Detect which cell encompasses the target text, then output its (X, Y) center coordinate. 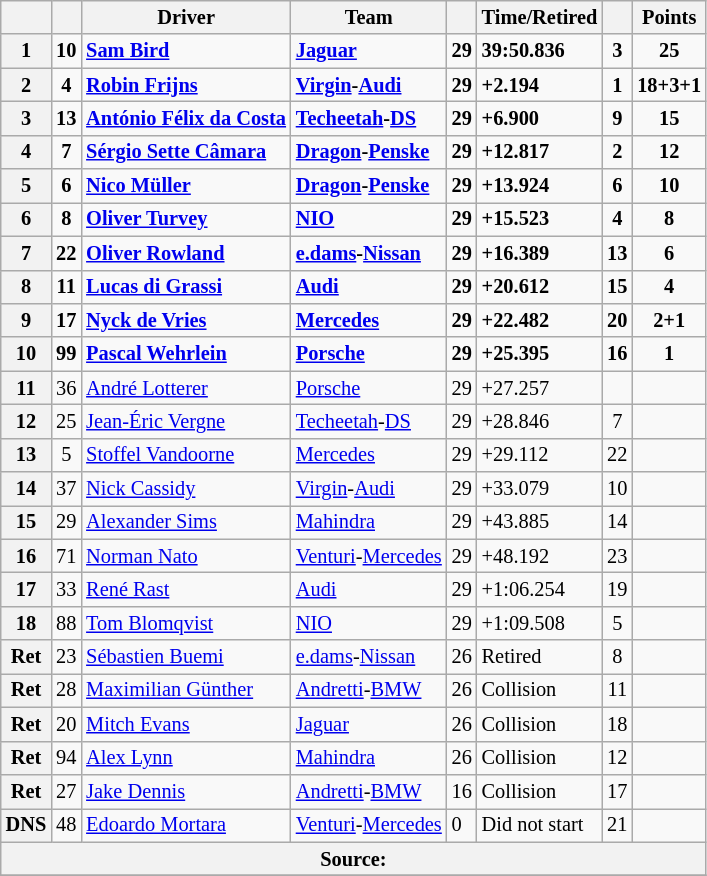
René Rast (186, 589)
Maximilian Günther (186, 690)
+13.924 (540, 186)
Sam Bird (186, 51)
99 (66, 354)
Did not start (540, 825)
Mitch Evans (186, 724)
Sérgio Sette Câmara (186, 152)
Nick Cassidy (186, 489)
Oliver Turvey (186, 219)
39:50.836 (540, 51)
21 (617, 825)
Source: (354, 859)
Nico Müller (186, 186)
48 (66, 825)
Team (369, 17)
71 (66, 556)
+12.817 (540, 152)
+28.846 (540, 421)
+27.257 (540, 388)
Alexander Sims (186, 522)
+1:09.508 (540, 623)
27 (66, 791)
+15.523 (540, 219)
Sébastien Buemi (186, 657)
+43.885 (540, 522)
Alex Lynn (186, 758)
36 (66, 388)
Stoffel Vandoorne (186, 455)
+1:06.254 (540, 589)
+29.112 (540, 455)
+20.612 (540, 287)
António Félix da Costa (186, 118)
Pascal Wehrlein (186, 354)
Points (669, 17)
Lucas di Grassi (186, 287)
Jean-Éric Vergne (186, 421)
19 (617, 589)
33 (66, 589)
2+1 (669, 320)
DNS (26, 825)
Nyck de Vries (186, 320)
+33.079 (540, 489)
Driver (186, 17)
+22.482 (540, 320)
Jake Dennis (186, 791)
0 (462, 825)
18+3+1 (669, 85)
94 (66, 758)
Edoardo Mortara (186, 825)
+6.900 (540, 118)
Tom Blomqvist (186, 623)
André Lotterer (186, 388)
37 (66, 489)
Robin Frijns (186, 85)
Norman Nato (186, 556)
88 (66, 623)
+16.389 (540, 253)
Oliver Rowland (186, 253)
28 (66, 690)
Retired (540, 657)
+25.395 (540, 354)
Time/Retired (540, 17)
+2.194 (540, 85)
+48.192 (540, 556)
